Identify which cell holds the provided text, then report its (x, y) central coordinate. 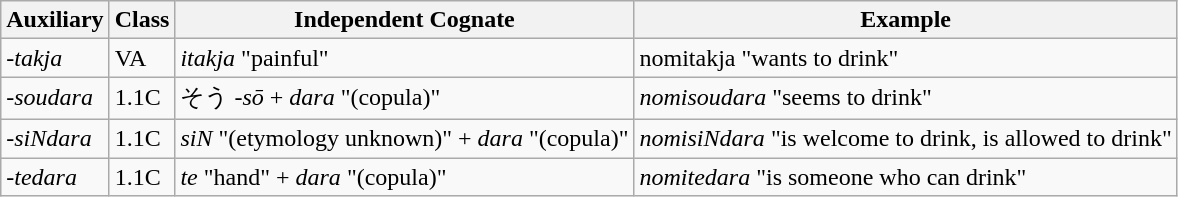
そう -sō + dara "(copula)" (404, 98)
-takja (55, 58)
Example (906, 20)
-tedara (55, 177)
siN "(etymology unknown)" + dara "(copula)" (404, 138)
Independent Cognate (404, 20)
nomitedara "is someone who can drink" (906, 177)
VA (142, 58)
-siNdara (55, 138)
nomitakja "wants to drink" (906, 58)
-soudara (55, 98)
nomisoudara "seems to drink" (906, 98)
nomisiNdara "is welcome to drink, is allowed to drink" (906, 138)
itakja "painful" (404, 58)
Auxiliary (55, 20)
te "hand" + dara "(copula)" (404, 177)
Class (142, 20)
